Pinpoint the cell where the given text exists, returning its (X, Y) midpoint coordinate. 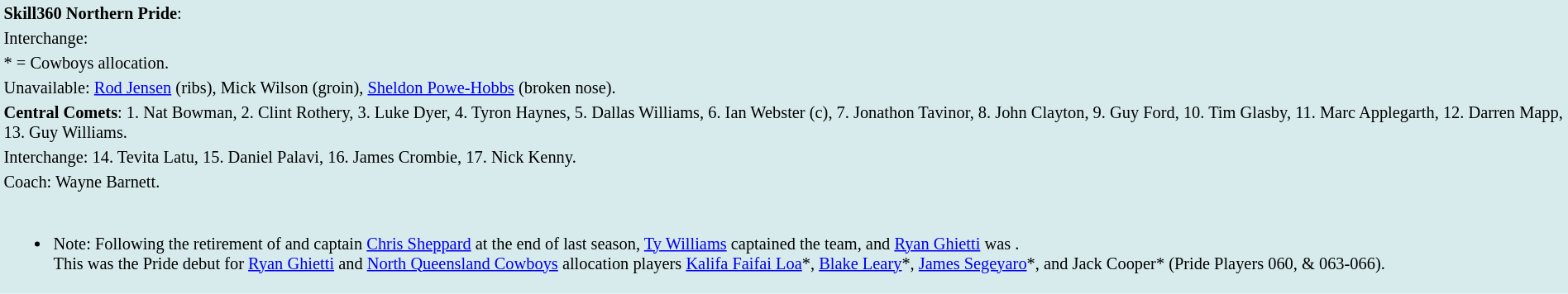
Coach: Wayne Barnett. (784, 182)
* = Cowboys allocation. (784, 63)
Skill360 Northern Pride: (784, 13)
Interchange: (784, 38)
Interchange: 14. Tevita Latu, 15. Daniel Palavi, 16. James Crombie, 17. Nick Kenny. (784, 157)
Unavailable: Rod Jensen (ribs), Mick Wilson (groin), Sheldon Powe-Hobbs (broken nose). (784, 88)
